Scan for the cell matching the given text and deliver its (X, Y) coordinate at center. 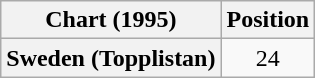
Chart (1995) (111, 20)
Sweden (Topplistan) (111, 58)
24 (268, 58)
Position (268, 20)
